Output the [X, Y] coordinate of the center of the cell containing the given text.  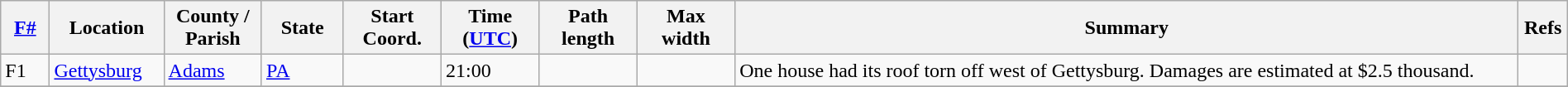
County / Parish [213, 28]
Location [107, 28]
Gettysburg [107, 70]
Start Coord. [392, 28]
One house had its roof torn off west of Gettysburg. Damages are estimated at $2.5 thousand. [1126, 70]
Adams [213, 70]
Max width [686, 28]
Summary [1126, 28]
F1 [25, 70]
PA [303, 70]
21:00 [490, 70]
F# [25, 28]
Time (UTC) [490, 28]
Path length [588, 28]
State [303, 28]
Refs [1543, 28]
